Identify which cell holds the provided text, then report its (x, y) central coordinate. 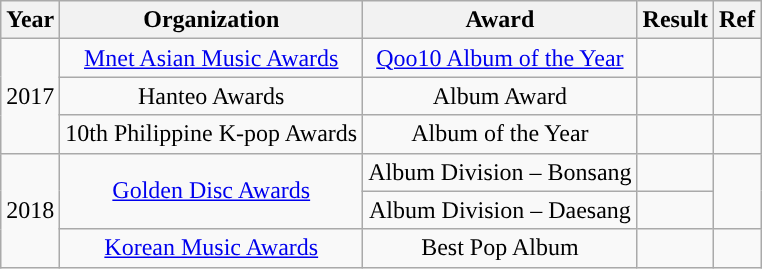
Organization (212, 20)
Mnet Asian Music Awards (212, 58)
Result (675, 20)
Ref (736, 20)
10th Philippine K-pop Awards (212, 134)
Best Pop Album (500, 248)
Album Award (500, 96)
Korean Music Awards (212, 248)
2017 (30, 96)
Golden Disc Awards (212, 191)
Album Division – Daesang (500, 210)
Year (30, 20)
Hanteo Awards (212, 96)
Qoo10 Album of the Year (500, 58)
2018 (30, 210)
Award (500, 20)
Album of the Year (500, 134)
Album Division – Bonsang (500, 172)
